Find where the given text appears and provide that cell's center as (X, Y) coordinate. 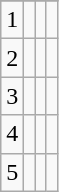
2 (12, 58)
4 (12, 134)
5 (12, 172)
3 (12, 96)
1 (12, 20)
